Identify which cell holds the provided text, then report its [x, y] central coordinate. 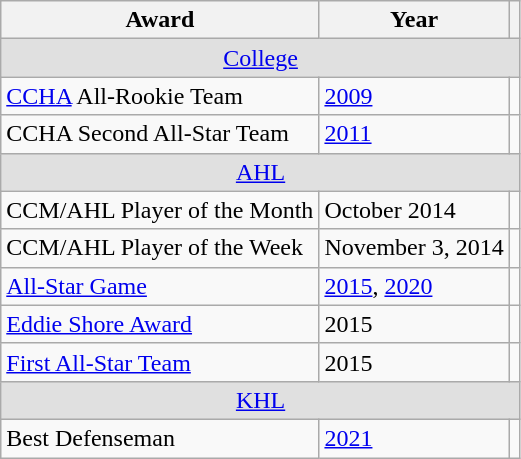
Year [414, 20]
Best Defenseman [160, 438]
2009 [414, 96]
First All-Star Team [160, 362]
All-Star Game [160, 286]
2011 [414, 134]
CCM/AHL Player of the Month [160, 210]
KHL [261, 400]
Eddie Shore Award [160, 324]
College [261, 58]
2021 [414, 438]
Award [160, 20]
AHL [261, 172]
November 3, 2014 [414, 248]
CCHA Second All-Star Team [160, 134]
CCM/AHL Player of the Week [160, 248]
2015, 2020 [414, 286]
CCHA All-Rookie Team [160, 96]
October 2014 [414, 210]
